For the text-containing cell, return its midpoint in (x, y) coordinate format. 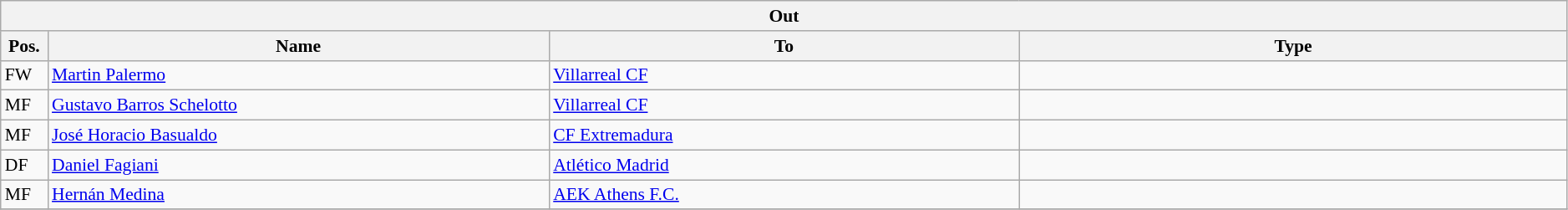
CF Extremadura (784, 136)
Pos. (24, 46)
Out (784, 16)
Name (298, 46)
To (784, 46)
FW (24, 75)
Martin Palermo (298, 75)
José Horacio Basualdo (298, 136)
Daniel Fagiani (298, 165)
Hernán Medina (298, 195)
Type (1293, 46)
Gustavo Barros Schelotto (298, 105)
Atlético Madrid (784, 165)
AEK Athens F.C. (784, 195)
DF (24, 165)
